Identify which cell holds the provided text, then report its (x, y) central coordinate. 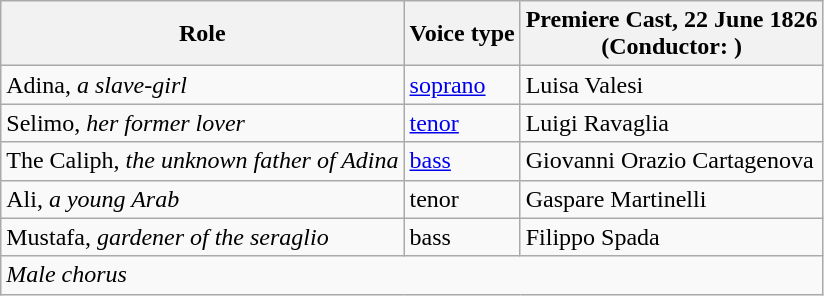
Filippo Spada (672, 237)
Male chorus (412, 275)
Role (202, 34)
Mustafa, gardener of the seraglio (202, 237)
Selimo, her former lover (202, 123)
Giovanni Orazio Cartagenova (672, 161)
The Caliph, the unknown father of Adina (202, 161)
Ali, a young Arab (202, 199)
Premiere Cast, 22 June 1826(Conductor: ) (672, 34)
Luigi Ravaglia (672, 123)
soprano (462, 85)
Adina, a slave-girl (202, 85)
Gaspare Martinelli (672, 199)
Voice type (462, 34)
Luisa Valesi (672, 85)
